For the text-containing cell, return its midpoint in (x, y) coordinate format. 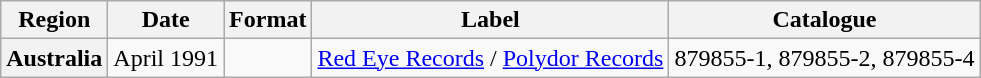
Region (54, 20)
Format (268, 20)
Label (490, 20)
Date (166, 20)
April 1991 (166, 58)
879855-1, 879855-2, 879855-4 (824, 58)
Australia (54, 58)
Red Eye Records / Polydor Records (490, 58)
Catalogue (824, 20)
